Return [X, Y] of the center of cell containing provided text 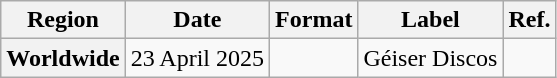
Worldwide [63, 58]
Ref. [530, 20]
Format [314, 20]
Region [63, 20]
23 April 2025 [197, 58]
Label [430, 20]
Date [197, 20]
Géiser Discos [430, 58]
